Determine the [x, y] coordinate at the center of the cell enclosing the given text.  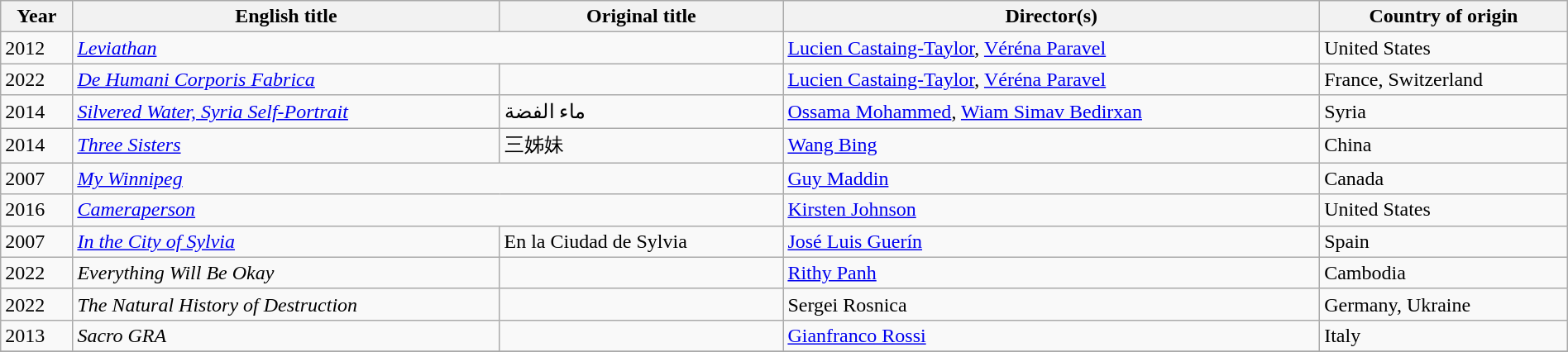
Director(s) [1052, 17]
Spain [1444, 241]
Gianfranco Rossi [1052, 335]
ماء الفضة [642, 112]
Cameraperson [428, 210]
Original title [642, 17]
Rithy Panh [1052, 273]
2012 [36, 48]
Italy [1444, 335]
Kirsten Johnson [1052, 210]
José Luis Guerín [1052, 241]
Canada [1444, 178]
三姊妹 [642, 145]
English title [286, 17]
2016 [36, 210]
Year [36, 17]
En la Ciudad de Sylvia [642, 241]
Germany, Ukraine [1444, 304]
Guy Maddin [1052, 178]
Everything Will Be Okay [286, 273]
Country of origin [1444, 17]
Syria [1444, 112]
Leviathan [428, 48]
In the City of Sylvia [286, 241]
The Natural History of Destruction [286, 304]
De Humani Corporis Fabrica [286, 79]
Sergei Rosnica [1052, 304]
Three Sisters [286, 145]
Wang Bing [1052, 145]
Silvered Water, Syria Self-Portrait [286, 112]
France, Switzerland [1444, 79]
2013 [36, 335]
Sacro GRA [286, 335]
China [1444, 145]
Ossama Mohammed, Wiam Simav Bedirxan [1052, 112]
Cambodia [1444, 273]
My Winnipeg [428, 178]
